Find where the given text appears and provide that cell's center as (x, y) coordinate. 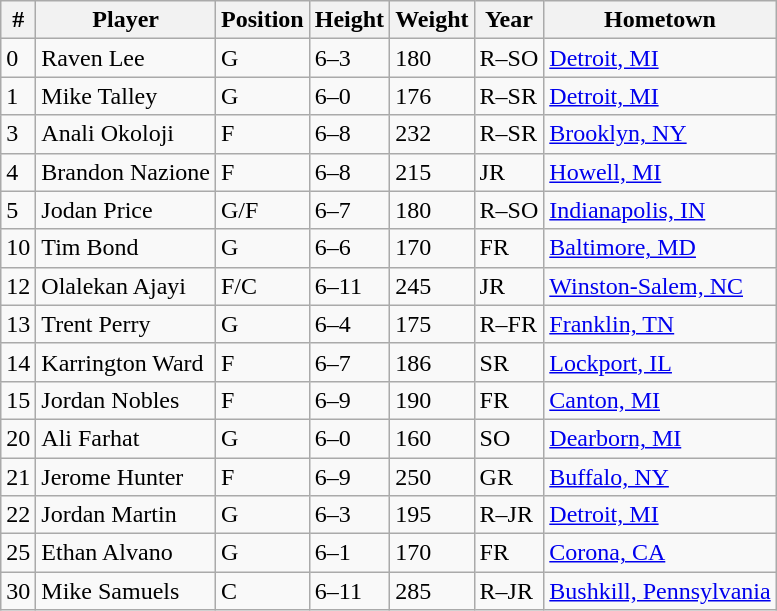
Howell, MI (660, 172)
12 (18, 286)
250 (432, 477)
SO (509, 438)
Indianapolis, IN (660, 210)
SR (509, 362)
# (18, 20)
Jerome Hunter (126, 477)
Year (509, 20)
Player (126, 20)
Corona, CA (660, 553)
5 (18, 210)
Jordan Nobles (126, 400)
Brooklyn, NY (660, 134)
30 (18, 591)
Jordan Martin (126, 515)
Anali Okoloji (126, 134)
Mike Talley (126, 96)
195 (432, 515)
10 (18, 248)
22 (18, 515)
Mike Samuels (126, 591)
R–FR (509, 324)
Ethan Alvano (126, 553)
Weight (432, 20)
Jodan Price (126, 210)
285 (432, 591)
Raven Lee (126, 58)
21 (18, 477)
Winston-Salem, NC (660, 286)
15 (18, 400)
Brandon Nazione (126, 172)
186 (432, 362)
Olalekan Ajayi (126, 286)
1 (18, 96)
Tim Bond (126, 248)
176 (432, 96)
6–4 (349, 324)
Height (349, 20)
4 (18, 172)
Ali Farhat (126, 438)
Baltimore, MD (660, 248)
Dearborn, MI (660, 438)
190 (432, 400)
GR (509, 477)
6–1 (349, 553)
232 (432, 134)
160 (432, 438)
Karrington Ward (126, 362)
25 (18, 553)
245 (432, 286)
6–6 (349, 248)
Position (262, 20)
14 (18, 362)
13 (18, 324)
3 (18, 134)
G/F (262, 210)
Canton, MI (660, 400)
Franklin, TN (660, 324)
F/C (262, 286)
Lockport, IL (660, 362)
0 (18, 58)
Trent Perry (126, 324)
Buffalo, NY (660, 477)
20 (18, 438)
C (262, 591)
215 (432, 172)
175 (432, 324)
Hometown (660, 20)
Bushkill, Pennsylvania (660, 591)
